Capture the cell that displays the provided text and extract its (x, y) central coordinate. 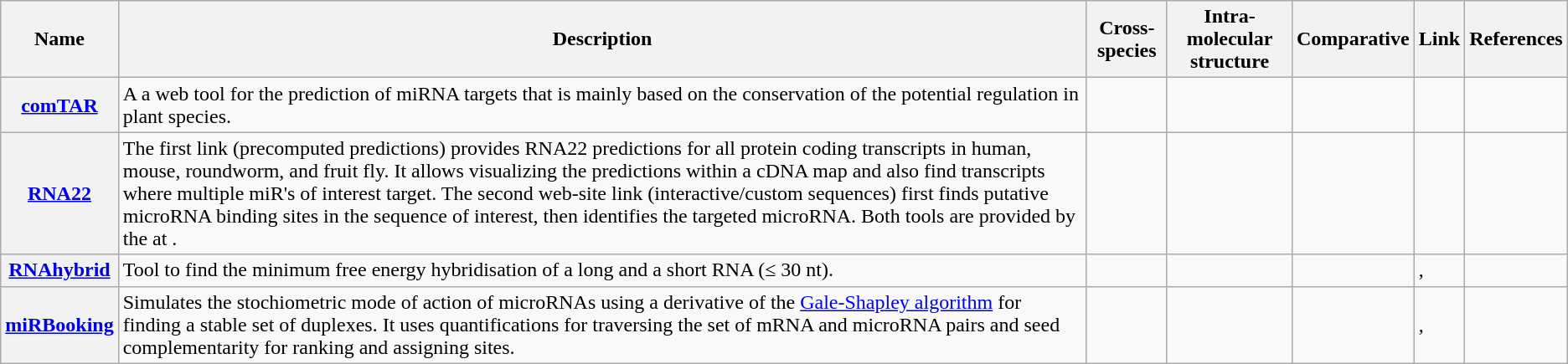
miRBooking (59, 325)
Cross-species (1127, 39)
RNA22 (59, 193)
Comparative (1353, 39)
Tool to find the minimum free energy hybridisation of a long and a short RNA (≤ 30 nt). (602, 270)
Link (1439, 39)
A a web tool for the prediction of miRNA targets that is mainly based on the conservation of the potential regulation in plant species. (602, 105)
comTAR (59, 105)
Description (602, 39)
RNAhybrid (59, 270)
References (1516, 39)
Intra-molecular structure (1230, 39)
Name (59, 39)
